Extract the [X, Y] coordinate from the center of the cell holding the provided text.  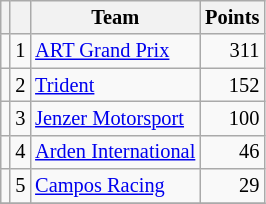
100 [232, 118]
5 [20, 186]
Points [232, 17]
4 [20, 152]
Arden International [115, 152]
3 [20, 118]
29 [232, 186]
Jenzer Motorsport [115, 118]
Trident [115, 85]
Team [115, 17]
311 [232, 51]
1 [20, 51]
152 [232, 85]
46 [232, 152]
ART Grand Prix [115, 51]
Campos Racing [115, 186]
2 [20, 85]
